Pinpoint the cell where the given text exists, returning its (X, Y) midpoint coordinate. 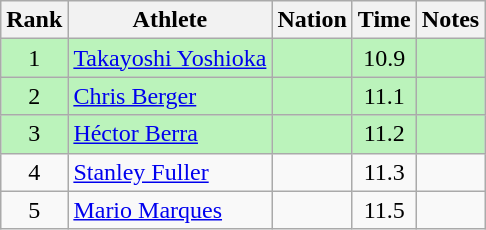
10.9 (384, 58)
Takayoshi Yoshioka (170, 58)
3 (34, 134)
Mario Marques (170, 210)
Athlete (170, 20)
Time (384, 20)
Nation (312, 20)
11.3 (384, 172)
1 (34, 58)
Notes (450, 20)
11.1 (384, 96)
11.2 (384, 134)
Chris Berger (170, 96)
11.5 (384, 210)
2 (34, 96)
4 (34, 172)
5 (34, 210)
Rank (34, 20)
Stanley Fuller (170, 172)
Héctor Berra (170, 134)
